Extract the (x, y) coordinate from the center of the cell holding the provided text.  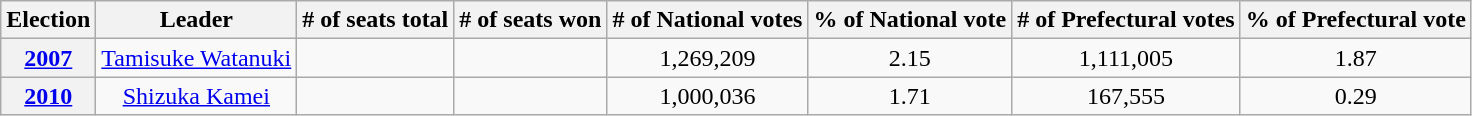
# of seats won (530, 20)
0.29 (1356, 96)
1.87 (1356, 58)
Shizuka Kamei (196, 96)
% of Prefectural vote (1356, 20)
Election (48, 20)
1,269,209 (708, 58)
Leader (196, 20)
# of Prefectural votes (1126, 20)
167,555 (1126, 96)
1,000,036 (708, 96)
1.71 (910, 96)
2007 (48, 58)
Tamisuke Watanuki (196, 58)
2.15 (910, 58)
# of National votes (708, 20)
# of seats total (376, 20)
2010 (48, 96)
% of National vote (910, 20)
1,111,005 (1126, 58)
